Detect which cell encompasses the target text, then output its [x, y] center coordinate. 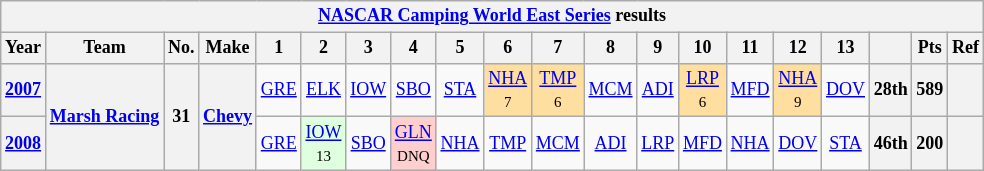
TMP [508, 144]
31 [182, 116]
10 [703, 48]
NHA9 [798, 90]
Ref [966, 48]
Team [104, 48]
6 [508, 48]
LRP6 [703, 90]
12 [798, 48]
2 [324, 48]
11 [750, 48]
Pts [930, 48]
2007 [24, 90]
1 [278, 48]
TMP6 [558, 90]
9 [658, 48]
LRP [658, 144]
NHA7 [508, 90]
5 [460, 48]
589 [930, 90]
28th [890, 90]
IOW13 [324, 144]
Year [24, 48]
NASCAR Camping World East Series results [492, 16]
Marsh Racing [104, 116]
Make [228, 48]
IOW [368, 90]
200 [930, 144]
4 [413, 48]
46th [890, 144]
8 [610, 48]
3 [368, 48]
ELK [324, 90]
No. [182, 48]
13 [846, 48]
2008 [24, 144]
GLNDNQ [413, 144]
7 [558, 48]
Chevy [228, 116]
